Locate the cell with the specified text and output its [X, Y] center coordinate. 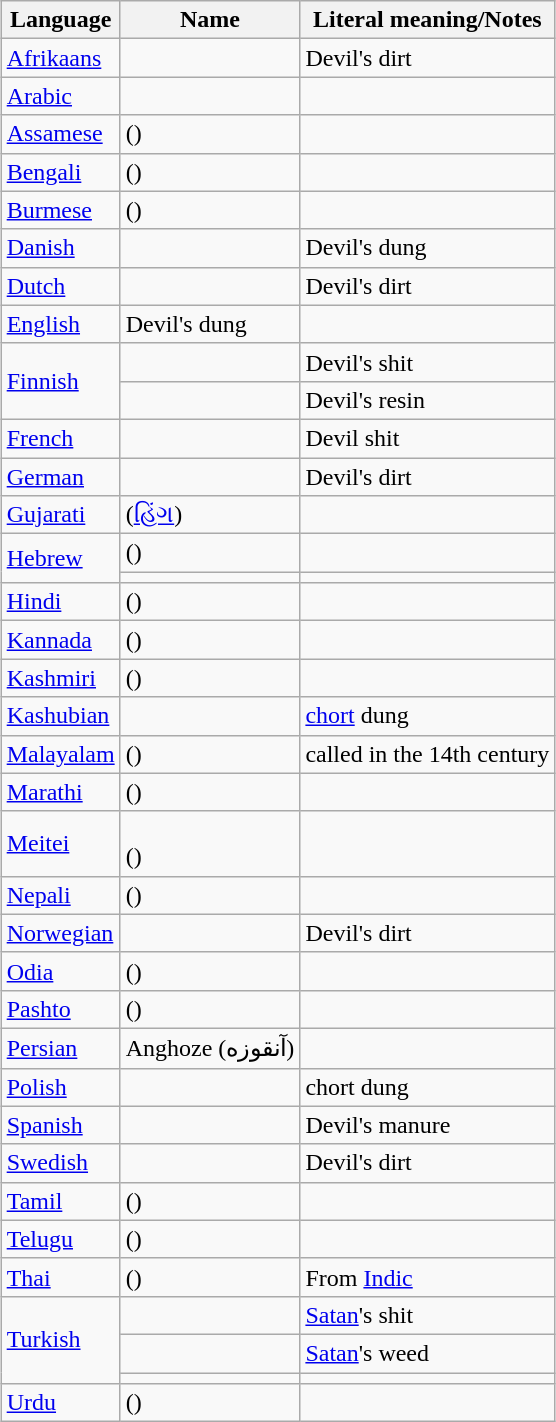
French [60, 438]
Finnish [60, 381]
(હિંગ) [210, 515]
Persian [60, 1048]
Kashubian [60, 716]
Odia [60, 971]
Danish [60, 248]
English [60, 324]
Assamese [60, 134]
Satan's weed [428, 1353]
Literal meaning/Notes [428, 20]
Thai [60, 1277]
Norwegian [60, 933]
Devil's resin [428, 400]
Urdu [60, 1403]
Anghoze (آنقوزه) [210, 1048]
Meitei [60, 844]
Hebrew [60, 558]
Telugu [60, 1239]
Spanish [60, 1125]
Devil's manure [428, 1125]
Satan's shit [428, 1315]
Marathi [60, 792]
Bengali [60, 172]
From Indic [428, 1277]
Swedish [60, 1163]
Kannada [60, 640]
Hindi [60, 602]
Language [60, 20]
Dutch [60, 286]
Devil shit [428, 438]
German [60, 477]
called in the 14th century [428, 754]
Turkish [60, 1340]
Devil's shit [428, 362]
Afrikaans [60, 58]
Nepali [60, 895]
Arabic [60, 96]
Burmese [60, 210]
Gujarati [60, 515]
Polish [60, 1087]
Malayalam [60, 754]
Tamil [60, 1201]
Pashto [60, 1009]
Name [210, 20]
Kashmiri [60, 678]
